Search for the cell housing the specified text and yield its [X, Y] center coordinate. 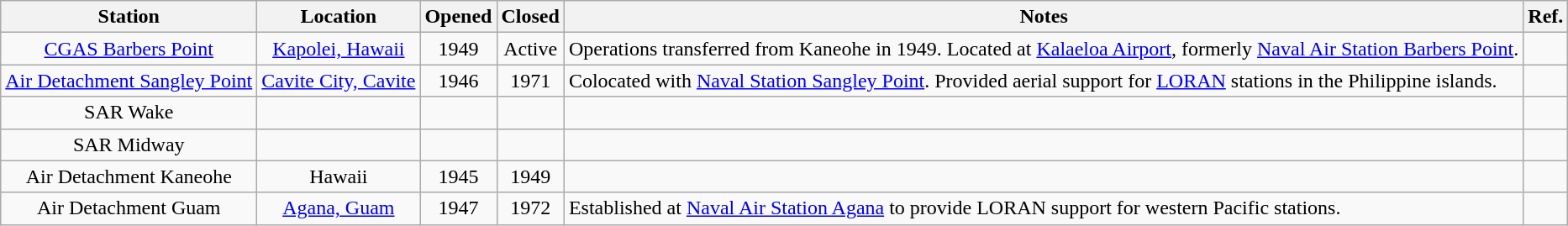
1946 [459, 81]
Air Detachment Guam [129, 208]
Active [530, 49]
1945 [459, 176]
Opened [459, 17]
CGAS Barbers Point [129, 49]
Established at Naval Air Station Agana to provide LORAN support for western Pacific stations. [1044, 208]
1947 [459, 208]
1972 [530, 208]
Agana, Guam [339, 208]
Air Detachment Kaneohe [129, 176]
SAR Wake [129, 113]
Ref. [1546, 17]
Hawaii [339, 176]
Operations transferred from Kaneohe in 1949. Located at Kalaeloa Airport, formerly Naval Air Station Barbers Point. [1044, 49]
Station [129, 17]
Location [339, 17]
Notes [1044, 17]
Air Detachment Sangley Point [129, 81]
Colocated with Naval Station Sangley Point. Provided aerial support for LORAN stations in the Philippine islands. [1044, 81]
SAR Midway [129, 145]
Closed [530, 17]
1971 [530, 81]
Kapolei, Hawaii [339, 49]
Cavite City, Cavite [339, 81]
